From the cell containing the given text, extract its center point as (x, y) coordinate. 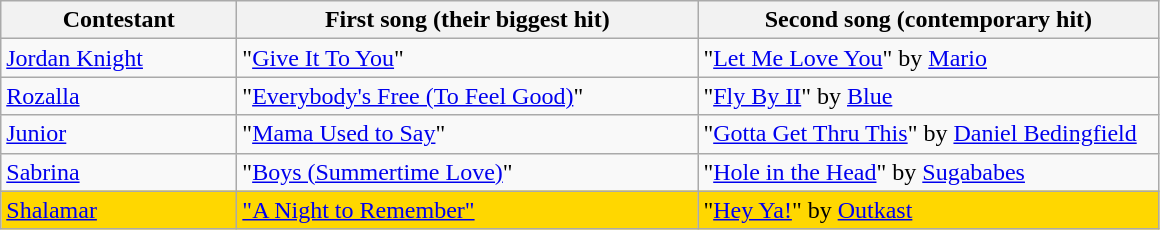
First song (their biggest hit) (468, 20)
"Boys (Summertime Love)" (468, 172)
"Fly By II" by Blue (928, 96)
Shalamar (119, 210)
"Give It To You" (468, 58)
"Hey Ya!" by Outkast (928, 210)
"Gotta Get Thru This" by Daniel Bedingfield (928, 134)
Contestant (119, 20)
"A Night to Remember" (468, 210)
"Everybody's Free (To Feel Good)" (468, 96)
Jordan Knight (119, 58)
Junior (119, 134)
"Mama Used to Say" (468, 134)
"Hole in the Head" by Sugababes (928, 172)
"Let Me Love You" by Mario (928, 58)
Rozalla (119, 96)
Second song (contemporary hit) (928, 20)
Sabrina (119, 172)
